From the cell containing the given text, extract its center point as (X, Y) coordinate. 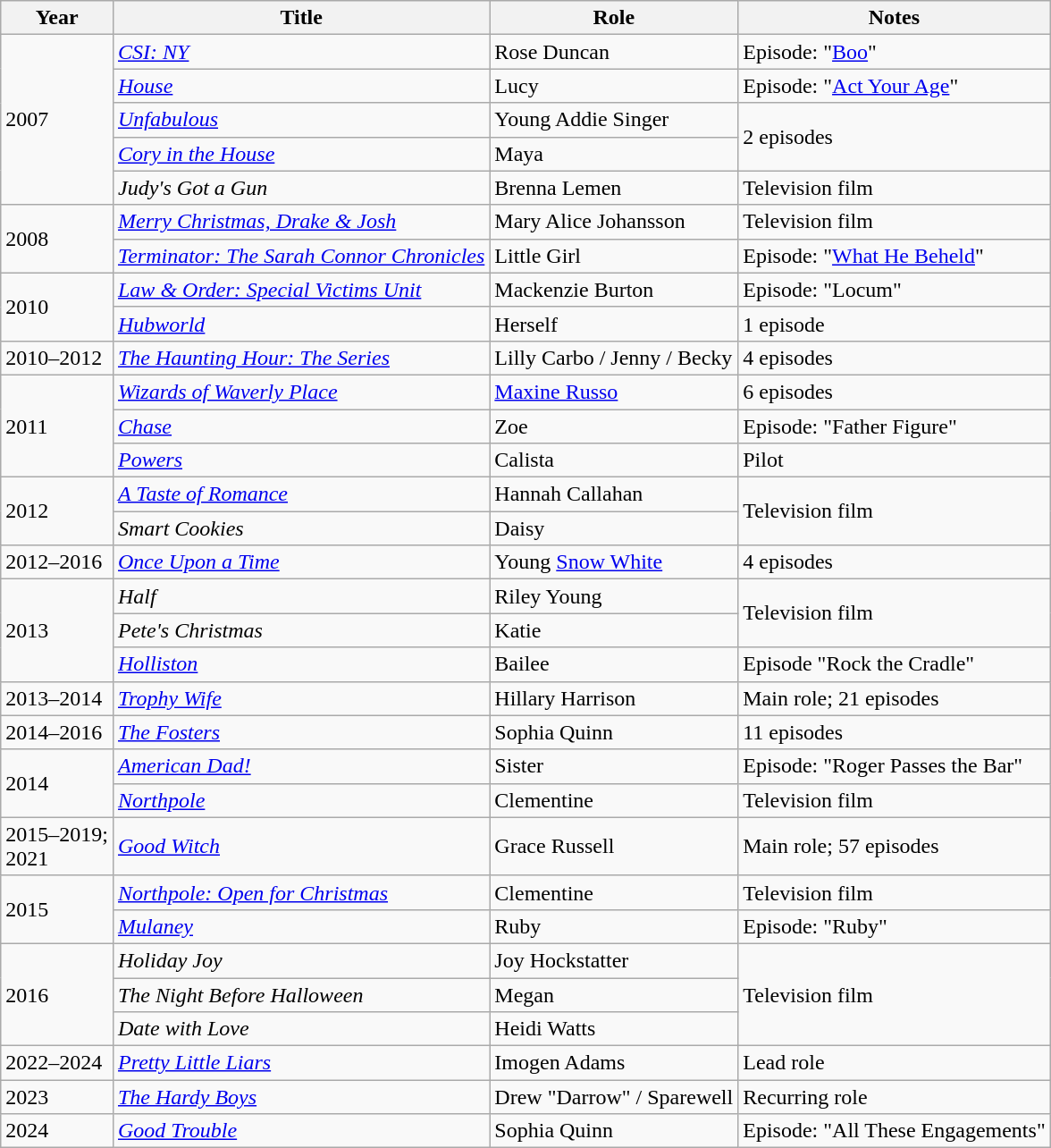
Episode: "Roger Passes the Bar" (894, 766)
Episode: "All These Engagements" (894, 1131)
Herself (614, 324)
Powers (300, 460)
2008 (57, 239)
Lilly Carbo / Jenny / Becky (614, 358)
Terminator: The Sarah Connor Chronicles (300, 256)
2014–2016 (57, 732)
American Dad! (300, 766)
Notes (894, 18)
Grace Russell (614, 846)
Merry Christmas, Drake & Josh (300, 222)
Hannah Callahan (614, 494)
Northpole: Open for Christmas (300, 892)
Good Trouble (300, 1131)
Sister (614, 766)
Hubworld (300, 324)
2013 (57, 630)
Pete's Christmas (300, 630)
The Haunting Hour: The Series (300, 358)
2015 (57, 909)
2011 (57, 426)
CSI: NY (300, 52)
2010–2012 (57, 358)
2012–2016 (57, 562)
Episode "Rock the Cradle" (894, 664)
Mary Alice Johansson (614, 222)
The Hardy Boys (300, 1097)
Drew "Darrow" / Sparewell (614, 1097)
Lucy (614, 86)
Half (300, 596)
2015–2019; 2021 (57, 846)
Episode: "Boo" (894, 52)
Katie (614, 630)
2016 (57, 994)
Title (300, 18)
Joy Hockstatter (614, 960)
Episode: "What He Beheld" (894, 256)
Role (614, 18)
Episode: "Act Your Age" (894, 86)
Unfabulous (300, 120)
The Fosters (300, 732)
Main role; 57 episodes (894, 846)
Daisy (614, 528)
Episode: "Ruby" (894, 926)
Recurring role (894, 1097)
Chase (300, 426)
Cory in the House (300, 154)
House (300, 86)
2024 (57, 1131)
Young Snow White (614, 562)
2013–2014 (57, 698)
Zoe (614, 426)
2014 (57, 783)
Brenna Lemen (614, 188)
Episode: "Locum" (894, 290)
Once Upon a Time (300, 562)
2010 (57, 307)
Judy's Got a Gun (300, 188)
Good Witch (300, 846)
Wizards of Waverly Place (300, 392)
Riley Young (614, 596)
Maya (614, 154)
Imogen Adams (614, 1063)
Calista (614, 460)
Northpole (300, 800)
Main role; 21 episodes (894, 698)
A Taste of Romance (300, 494)
Date with Love (300, 1029)
Hillary Harrison (614, 698)
2012 (57, 511)
The Night Before Halloween (300, 995)
Mackenzie Burton (614, 290)
Rose Duncan (614, 52)
Holiday Joy (300, 960)
Pretty Little Liars (300, 1063)
Young Addie Singer (614, 120)
Heidi Watts (614, 1029)
1 episode (894, 324)
Bailee (614, 664)
Megan (614, 995)
Holliston (300, 664)
2 episodes (894, 137)
Year (57, 18)
Ruby (614, 926)
Maxine Russo (614, 392)
Little Girl (614, 256)
2023 (57, 1097)
2022–2024 (57, 1063)
6 episodes (894, 392)
Smart Cookies (300, 528)
11 episodes (894, 732)
Pilot (894, 460)
Episode: "Father Figure" (894, 426)
Mulaney (300, 926)
2007 (57, 120)
Law & Order: Special Victims Unit (300, 290)
Lead role (894, 1063)
Trophy Wife (300, 698)
